Search for the cell housing the specified text and yield its [X, Y] center coordinate. 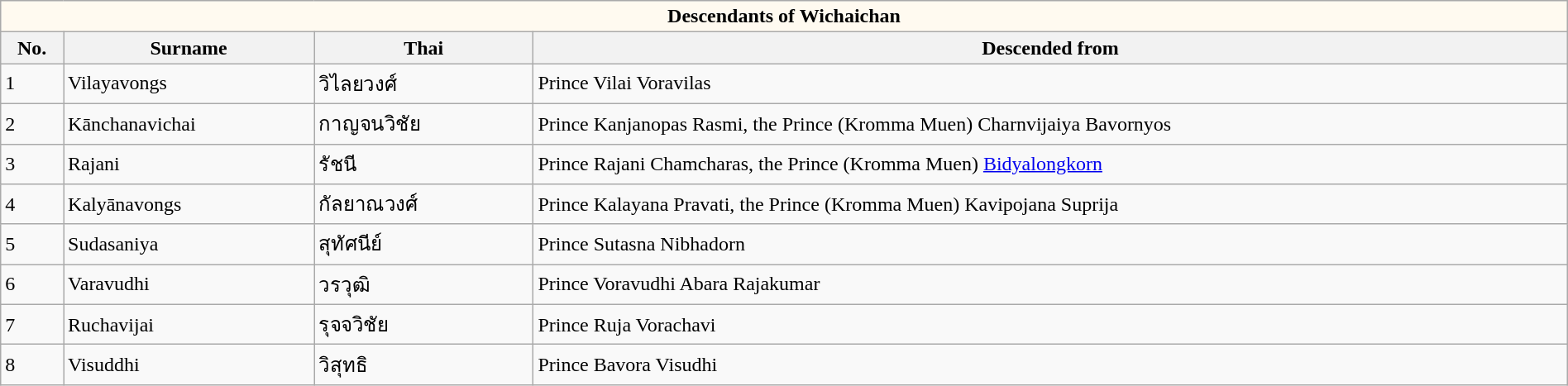
4 [32, 205]
Prince Vilai Voravilas [1050, 84]
8 [32, 365]
5 [32, 245]
Prince Rajani Chamcharas, the Prince (Kromma Muen) Bidyalongkorn [1050, 164]
Sudasaniya [189, 245]
Prince Kanjanopas Rasmi, the Prince (Kromma Muen) Charnvijaiya Bavornyos [1050, 124]
7 [32, 324]
Varavudhi [189, 284]
Prince Kalayana Pravati, the Prince (Kromma Muen) Kavipojana Suprija [1050, 205]
วรวุฒิ [423, 284]
วิสุทธิ [423, 365]
Thai [423, 48]
Prince Bavora Visudhi [1050, 365]
Vilayavongs [189, 84]
กาญจนวิชัย [423, 124]
3 [32, 164]
No. [32, 48]
Prince Voravudhi Abara Rajakumar [1050, 284]
Prince Sutasna Nibhadorn [1050, 245]
2 [32, 124]
Kānchanavichai [189, 124]
กัลยาณวงศ์ [423, 205]
Rajani [189, 164]
Prince Ruja Vorachavi [1050, 324]
1 [32, 84]
สุทัศนีย์ [423, 245]
Kalyānavongs [189, 205]
6 [32, 284]
Surname [189, 48]
Descended from [1050, 48]
Ruchavijai [189, 324]
รุจจวิชัย [423, 324]
วิไลยวงศ์ [423, 84]
Descendants of Wichaichan [784, 17]
Visuddhi [189, 365]
รัชนี [423, 164]
